Detect which cell encompasses the target text, then output its [x, y] center coordinate. 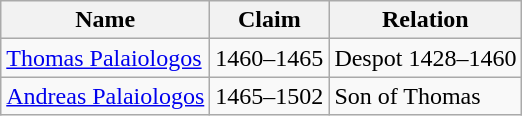
Andreas Palaiologos [106, 96]
1460–1465 [270, 58]
Despot 1428–1460 [426, 58]
Son of Thomas [426, 96]
Thomas Palaiologos [106, 58]
Name [106, 20]
Claim [270, 20]
1465–1502 [270, 96]
Relation [426, 20]
